Output the (x, y) coordinate of the center of the cell containing the given text.  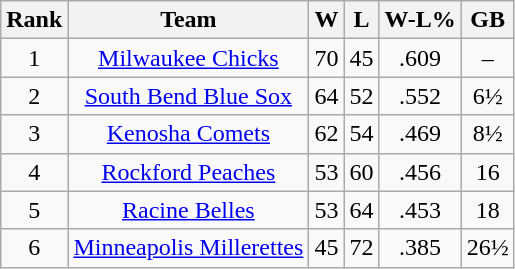
Minneapolis Millerettes (188, 248)
W (326, 20)
.456 (420, 172)
.552 (420, 96)
70 (326, 58)
South Bend Blue Sox (188, 96)
W-L% (420, 20)
72 (362, 248)
1 (34, 58)
– (488, 58)
.385 (420, 248)
Racine Belles (188, 210)
Milwaukee Chicks (188, 58)
26½ (488, 248)
16 (488, 172)
8½ (488, 134)
.469 (420, 134)
Team (188, 20)
4 (34, 172)
3 (34, 134)
.609 (420, 58)
18 (488, 210)
52 (362, 96)
L (362, 20)
54 (362, 134)
Kenosha Comets (188, 134)
Rockford Peaches (188, 172)
Rank (34, 20)
2 (34, 96)
.453 (420, 210)
62 (326, 134)
6½ (488, 96)
6 (34, 248)
60 (362, 172)
5 (34, 210)
GB (488, 20)
